Locate the cell with the specified text and output its (x, y) center coordinate. 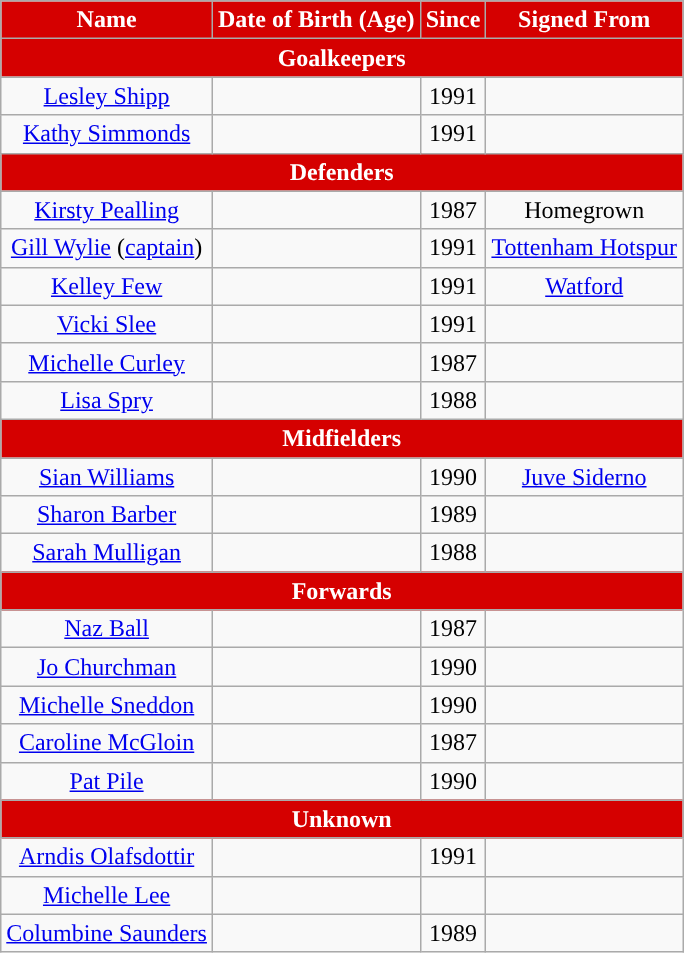
Kathy Simmonds (107, 134)
Columbine Saunders (107, 933)
Midfielders (342, 438)
Defenders (342, 172)
Unknown (342, 819)
Date of Birth (Age) (316, 20)
Michelle Lee (107, 895)
Watford (584, 286)
Tottenham Hotspur (584, 248)
Lisa Spry (107, 400)
Naz Ball (107, 629)
Sian Williams (107, 477)
Kelley Few (107, 286)
Signed From (584, 20)
Jo Churchman (107, 667)
Sarah Mulligan (107, 553)
Pat Pile (107, 781)
Michelle Curley (107, 362)
Forwards (342, 591)
Arndis Olafsdottir (107, 857)
Vicki Slee (107, 324)
Sharon Barber (107, 515)
Since (453, 20)
Homegrown (584, 210)
Juve Siderno (584, 477)
Lesley Shipp (107, 96)
Kirsty Pealling (107, 210)
Michelle Sneddon (107, 705)
Gill Wylie (captain) (107, 248)
Caroline McGloin (107, 743)
Name (107, 20)
Goalkeepers (342, 58)
